Locate the cell with the specified text and output its (x, y) center coordinate. 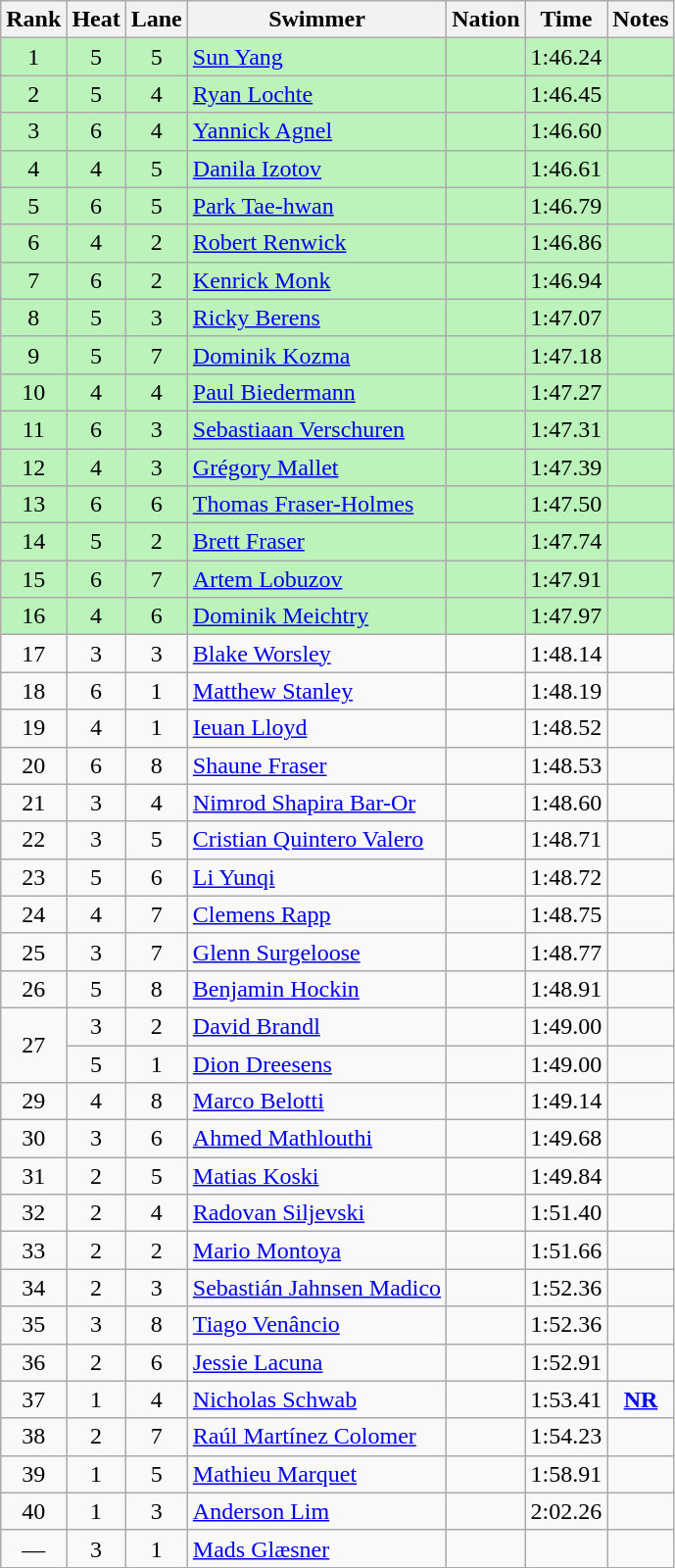
Sebastiaan Verschuren (316, 429)
1:47.50 (566, 505)
1:48.77 (566, 952)
26 (33, 989)
1:54.23 (566, 1437)
16 (33, 616)
18 (33, 691)
35 (33, 1325)
Marco Belotti (316, 1102)
Grégory Mallet (316, 467)
Nicholas Schwab (316, 1399)
Sun Yang (316, 57)
1:46.61 (566, 169)
1:48.75 (566, 914)
1:46.79 (566, 206)
Sebastián Jahnsen Madico (316, 1288)
20 (33, 765)
39 (33, 1474)
1:51.40 (566, 1213)
2:02.26 (566, 1511)
32 (33, 1213)
38 (33, 1437)
1:53.41 (566, 1399)
1:47.18 (566, 355)
Cristian Quintero Valero (316, 840)
Blake Worsley (316, 654)
Li Yunqi (316, 877)
1:47.74 (566, 542)
24 (33, 914)
Kenrick Monk (316, 280)
Swimmer (316, 20)
Robert Renwick (316, 243)
11 (33, 429)
1:48.19 (566, 691)
Thomas Fraser-Holmes (316, 505)
Mads Glæsner (316, 1548)
1:48.71 (566, 840)
31 (33, 1176)
1:47.91 (566, 579)
40 (33, 1511)
1:48.91 (566, 989)
1:47.07 (566, 318)
Danila Izotov (316, 169)
23 (33, 877)
15 (33, 579)
Nimrod Shapira Bar-Or (316, 803)
14 (33, 542)
1:47.31 (566, 429)
Artem Lobuzov (316, 579)
1:46.86 (566, 243)
1:49.68 (566, 1139)
1:48.14 (566, 654)
1:48.52 (566, 728)
22 (33, 840)
19 (33, 728)
Radovan Siljevski (316, 1213)
Dion Dreesens (316, 1063)
37 (33, 1399)
Mathieu Marquet (316, 1474)
1:46.24 (566, 57)
27 (33, 1045)
Raúl Martínez Colomer (316, 1437)
Ieuan Lloyd (316, 728)
Dominik Meichtry (316, 616)
13 (33, 505)
Jessie Lacuna (316, 1362)
Dominik Kozma (316, 355)
1:46.45 (566, 94)
33 (33, 1250)
1:51.66 (566, 1250)
1:48.72 (566, 877)
Ahmed Mathlouthi (316, 1139)
Notes (641, 20)
Nation (486, 20)
Clemens Rapp (316, 914)
Matias Koski (316, 1176)
Brett Fraser (316, 542)
Glenn Surgeloose (316, 952)
Lane (157, 20)
34 (33, 1288)
Matthew Stanley (316, 691)
Heat (96, 20)
Anderson Lim (316, 1511)
9 (33, 355)
1:48.53 (566, 765)
Time (566, 20)
1:47.97 (566, 616)
1:47.39 (566, 467)
David Brandl (316, 1026)
Ryan Lochte (316, 94)
— (33, 1548)
1:58.91 (566, 1474)
Mario Montoya (316, 1250)
1:47.27 (566, 392)
1:48.60 (566, 803)
17 (33, 654)
Tiago Venâncio (316, 1325)
1:49.84 (566, 1176)
30 (33, 1139)
36 (33, 1362)
Ricky Berens (316, 318)
12 (33, 467)
10 (33, 392)
1:46.94 (566, 280)
21 (33, 803)
NR (641, 1399)
1:52.91 (566, 1362)
Benjamin Hockin (316, 989)
25 (33, 952)
Paul Biedermann (316, 392)
29 (33, 1102)
Rank (33, 20)
Park Tae-hwan (316, 206)
1:49.14 (566, 1102)
Shaune Fraser (316, 765)
Yannick Agnel (316, 131)
1:46.60 (566, 131)
